Provide the (X, Y) coordinate of the cell's center where the given text is located.  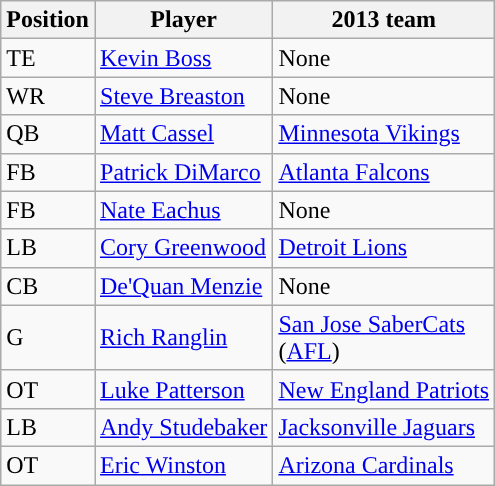
San Jose SaberCats(AFL) (384, 338)
Steve Breaston (183, 96)
Patrick DiMarco (183, 172)
WR (48, 96)
Minnesota Vikings (384, 134)
Luke Patterson (183, 389)
TE (48, 58)
New England Patriots (384, 389)
Andy Studebaker (183, 427)
Atlanta Falcons (384, 172)
Arizona Cardinals (384, 465)
CB (48, 286)
QB (48, 134)
Player (183, 20)
Eric Winston (183, 465)
Jacksonville Jaguars (384, 427)
Position (48, 20)
Matt Cassel (183, 134)
Rich Ranglin (183, 338)
Detroit Lions (384, 248)
Cory Greenwood (183, 248)
De'Quan Menzie (183, 286)
Kevin Boss (183, 58)
G (48, 338)
2013 team (384, 20)
Nate Eachus (183, 210)
